Extract the [x, y] coordinate from the center of the cell holding the provided text.  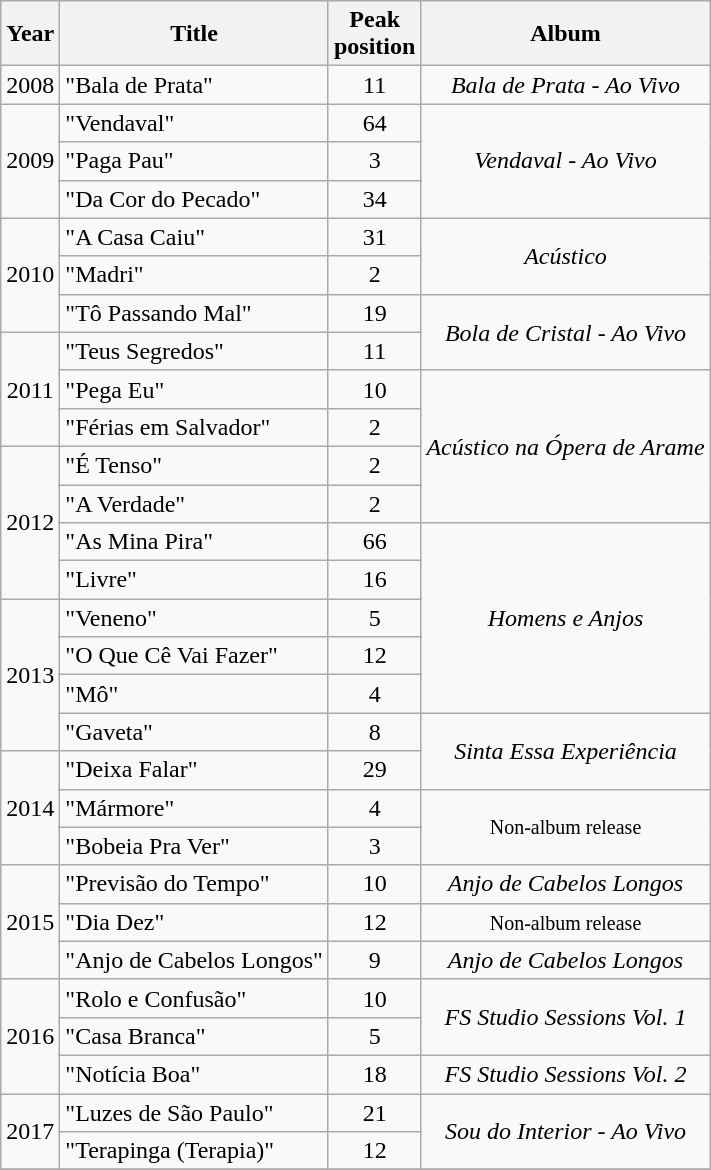
FS Studio Sessions Vol. 2 [566, 1074]
"Bobeia Pra Ver" [194, 846]
9 [374, 960]
"Dia Dez" [194, 922]
Title [194, 34]
"Da Cor do Pecado" [194, 199]
"A Verdade" [194, 503]
Sinta Essa Experiência [566, 751]
"Rolo e Confusão" [194, 998]
"Mármore" [194, 808]
Album [566, 34]
"A Casa Caiu" [194, 237]
"Veneno" [194, 618]
"Pega Eu" [194, 389]
Homens e Anjos [566, 618]
"Vendaval" [194, 123]
Bala de Prata - Ao Vivo [566, 85]
8 [374, 732]
19 [374, 313]
21 [374, 1113]
"As Mina Pira" [194, 542]
"Madri" [194, 275]
2016 [30, 1036]
2010 [30, 275]
29 [374, 770]
"Bala de Prata" [194, 85]
Bola de Cristal - Ao Vivo [566, 332]
18 [374, 1074]
66 [374, 542]
34 [374, 199]
"Luzes de São Paulo" [194, 1113]
Acústico na Ópera de Arame [566, 446]
"Terapinga (Terapia)" [194, 1151]
Year [30, 34]
2014 [30, 808]
2017 [30, 1132]
"Férias em Salvador" [194, 427]
"Teus Segredos" [194, 351]
"Previsão do Tempo" [194, 884]
"Tô Passando Mal" [194, 313]
16 [374, 580]
Sou do Interior - Ao Vivo [566, 1132]
64 [374, 123]
"Anjo de Cabelos Longos" [194, 960]
2011 [30, 389]
Peakposition [374, 34]
"Livre" [194, 580]
2009 [30, 161]
"O Que Cê Vai Fazer" [194, 656]
"Deixa Falar" [194, 770]
"Gaveta" [194, 732]
"Mô" [194, 694]
Vendaval - Ao Vivo [566, 161]
31 [374, 237]
"Paga Pau" [194, 161]
Acústico [566, 256]
2013 [30, 675]
"Notícia Boa" [194, 1074]
FS Studio Sessions Vol. 1 [566, 1017]
"Casa Branca" [194, 1036]
"É Tenso" [194, 465]
2012 [30, 522]
2015 [30, 922]
2008 [30, 85]
